From the cell containing the given text, extract its center point as [X, Y] coordinate. 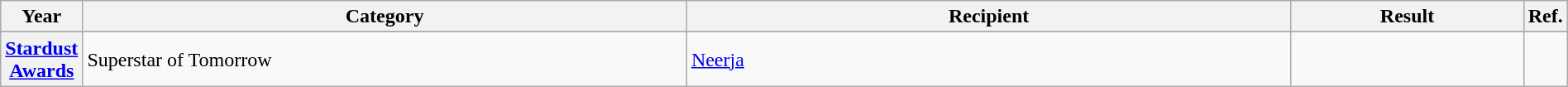
Recipient [988, 17]
Category [385, 17]
Ref. [1545, 17]
Result [1408, 17]
Neerja [988, 60]
Superstar of Tomorrow [385, 60]
Year [41, 17]
Stardust Awards [41, 60]
